Search for the cell housing the specified text and yield its [X, Y] center coordinate. 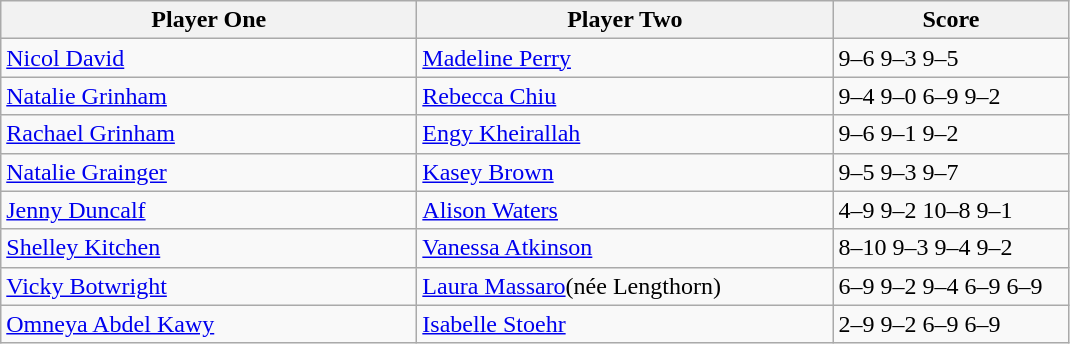
Player One [209, 20]
Rebecca Chiu [625, 96]
9–6 9–3 9–5 [951, 58]
Isabelle Stoehr [625, 324]
4–9 9–2 10–8 9–1 [951, 210]
Madeline Perry [625, 58]
9–6 9–1 9–2 [951, 134]
Rachael Grinham [209, 134]
Jenny Duncalf [209, 210]
Score [951, 20]
Laura Massaro(née Lengthorn) [625, 286]
Kasey Brown [625, 172]
8–10 9–3 9–4 9–2 [951, 248]
Omneya Abdel Kawy [209, 324]
Nicol David [209, 58]
Natalie Grainger [209, 172]
Vanessa Atkinson [625, 248]
Vicky Botwright [209, 286]
Engy Kheirallah [625, 134]
Shelley Kitchen [209, 248]
2–9 9–2 6–9 6–9 [951, 324]
Alison Waters [625, 210]
9–4 9–0 6–9 9–2 [951, 96]
6–9 9–2 9–4 6–9 6–9 [951, 286]
Player Two [625, 20]
9–5 9–3 9–7 [951, 172]
Natalie Grinham [209, 96]
